Scan for the cell matching the given text and deliver its (X, Y) coordinate at center. 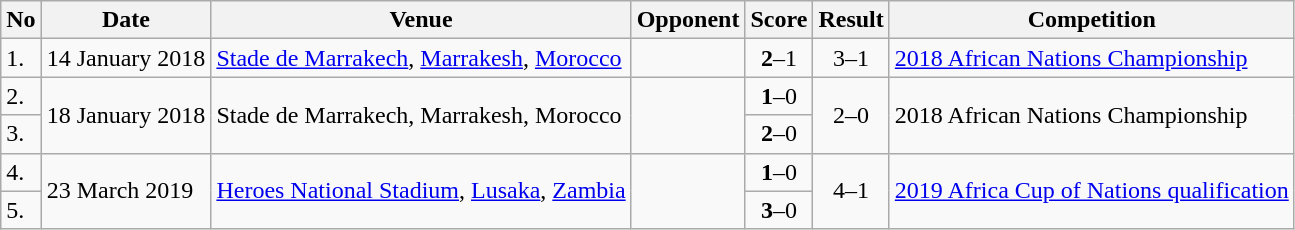
3–1 (851, 58)
Heroes National Stadium, Lusaka, Zambia (421, 191)
Date (126, 20)
2. (21, 96)
2–1 (779, 58)
2019 Africa Cup of Nations qualification (1092, 191)
Opponent (688, 20)
14 January 2018 (126, 58)
Result (851, 20)
Score (779, 20)
4. (21, 172)
Competition (1092, 20)
5. (21, 210)
Venue (421, 20)
18 January 2018 (126, 115)
1. (21, 58)
23 March 2019 (126, 191)
No (21, 20)
3–0 (779, 210)
4–1 (851, 191)
3. (21, 134)
